Search for the cell housing the specified text and yield its [X, Y] center coordinate. 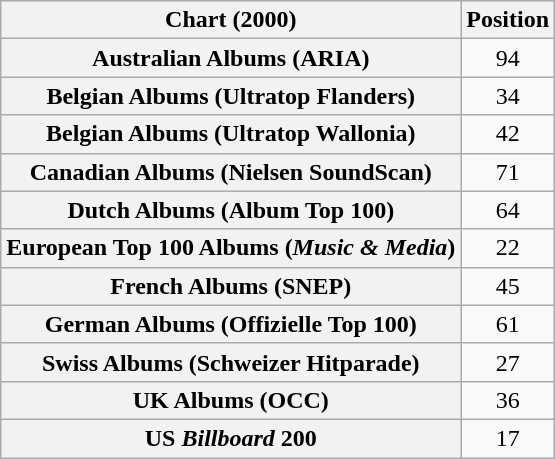
22 [508, 248]
Australian Albums (ARIA) [231, 58]
UK Albums (OCC) [231, 400]
34 [508, 96]
71 [508, 172]
Canadian Albums (Nielsen SoundScan) [231, 172]
42 [508, 134]
17 [508, 438]
Dutch Albums (Album Top 100) [231, 210]
Position [508, 20]
94 [508, 58]
36 [508, 400]
US Billboard 200 [231, 438]
European Top 100 Albums (Music & Media) [231, 248]
French Albums (SNEP) [231, 286]
German Albums (Offizielle Top 100) [231, 324]
Swiss Albums (Schweizer Hitparade) [231, 362]
27 [508, 362]
45 [508, 286]
Belgian Albums (Ultratop Wallonia) [231, 134]
Chart (2000) [231, 20]
61 [508, 324]
Belgian Albums (Ultratop Flanders) [231, 96]
64 [508, 210]
